Identify which cell holds the provided text, then report its (x, y) central coordinate. 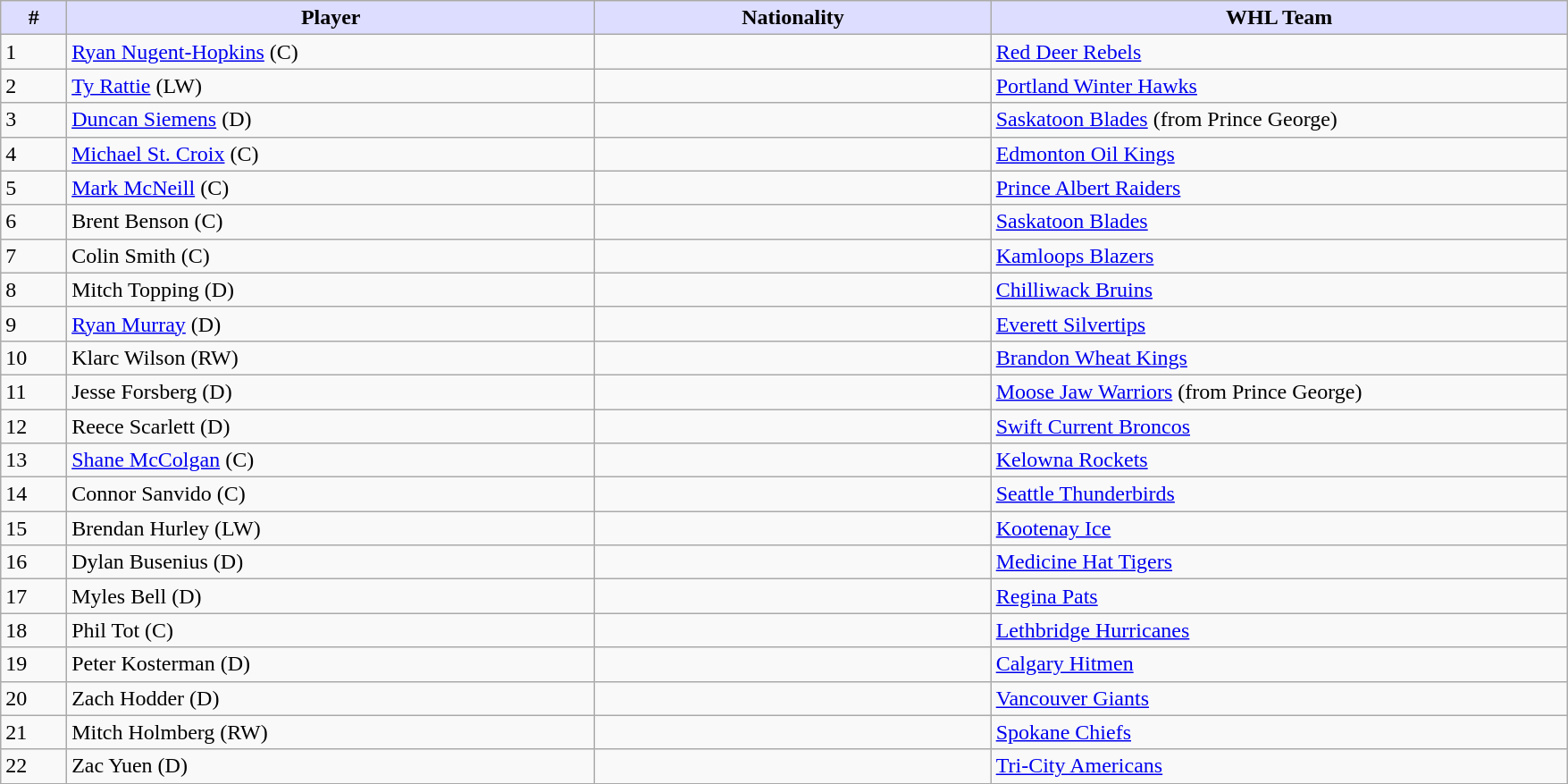
Kelowna Rockets (1279, 460)
Kamloops Blazers (1279, 256)
Red Deer Rebels (1279, 52)
Peter Kosterman (D) (331, 664)
11 (34, 392)
Prince Albert Raiders (1279, 188)
10 (34, 358)
Ty Rattie (LW) (331, 86)
Zach Hodder (D) (331, 698)
19 (34, 664)
Mark McNeill (C) (331, 188)
# (34, 18)
Reece Scarlett (D) (331, 426)
Zac Yuen (D) (331, 766)
14 (34, 494)
Ryan Nugent-Hopkins (C) (331, 52)
Seattle Thunderbirds (1279, 494)
Mitch Topping (D) (331, 290)
Nationality (793, 18)
Myles Bell (D) (331, 596)
15 (34, 528)
5 (34, 188)
WHL Team (1279, 18)
Spokane Chiefs (1279, 732)
Shane McColgan (C) (331, 460)
Brendan Hurley (LW) (331, 528)
Chilliwack Bruins (1279, 290)
Lethbridge Hurricanes (1279, 630)
Klarc Wilson (RW) (331, 358)
18 (34, 630)
20 (34, 698)
Jesse Forsberg (D) (331, 392)
7 (34, 256)
Tri-City Americans (1279, 766)
Saskatoon Blades (from Prince George) (1279, 120)
16 (34, 562)
3 (34, 120)
Swift Current Broncos (1279, 426)
2 (34, 86)
Dylan Busenius (D) (331, 562)
Regina Pats (1279, 596)
1 (34, 52)
Mitch Holmberg (RW) (331, 732)
Brandon Wheat Kings (1279, 358)
Michael St. Croix (C) (331, 154)
Everett Silvertips (1279, 324)
Moose Jaw Warriors (from Prince George) (1279, 392)
Player (331, 18)
Brent Benson (C) (331, 222)
Colin Smith (C) (331, 256)
21 (34, 732)
17 (34, 596)
Calgary Hitmen (1279, 664)
4 (34, 154)
6 (34, 222)
Connor Sanvido (C) (331, 494)
Portland Winter Hawks (1279, 86)
12 (34, 426)
13 (34, 460)
Ryan Murray (D) (331, 324)
Duncan Siemens (D) (331, 120)
Phil Tot (C) (331, 630)
Kootenay Ice (1279, 528)
22 (34, 766)
Vancouver Giants (1279, 698)
9 (34, 324)
Edmonton Oil Kings (1279, 154)
8 (34, 290)
Saskatoon Blades (1279, 222)
Medicine Hat Tigers (1279, 562)
